Scan for the cell matching the given text and deliver its (x, y) coordinate at center. 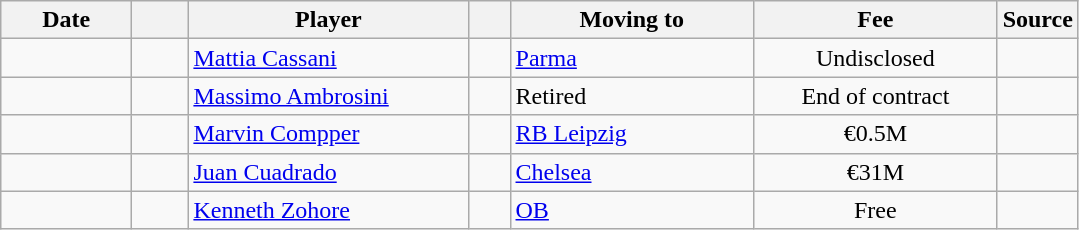
€0.5M (876, 134)
Marvin Compper (328, 134)
Parma (632, 58)
Player (328, 20)
Fee (876, 20)
Chelsea (632, 172)
Massimo Ambrosini (328, 96)
OB (632, 210)
RB Leipzig (632, 134)
Juan Cuadrado (328, 172)
Mattia Cassani (328, 58)
Date (66, 20)
€31M (876, 172)
Retired (632, 96)
Undisclosed (876, 58)
Kenneth Zohore (328, 210)
Moving to (632, 20)
Free (876, 210)
End of contract (876, 96)
Source (1038, 20)
